For the text-containing cell, return its midpoint in [x, y] coordinate format. 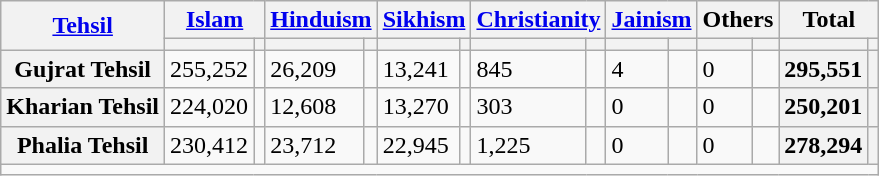
Gujrat Tehsil [83, 69]
13,241 [418, 69]
Jainism [652, 20]
13,270 [418, 107]
250,201 [824, 107]
Tehsil [83, 26]
Sikhism [424, 20]
278,294 [824, 145]
Christianity [538, 20]
Hinduism [321, 20]
12,608 [314, 107]
22,945 [418, 145]
Phalia Tehsil [83, 145]
26,209 [314, 69]
1,225 [528, 145]
230,412 [210, 145]
224,020 [210, 107]
4 [637, 69]
845 [528, 69]
295,551 [824, 69]
255,252 [210, 69]
Kharian Tehsil [83, 107]
303 [528, 107]
Islam [215, 20]
Total [829, 20]
23,712 [314, 145]
Others [738, 20]
